Determine the [x, y] coordinate at the center of the cell enclosing the given text.  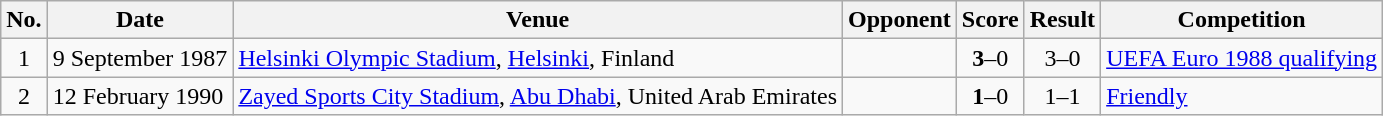
2 [24, 96]
No. [24, 20]
9 September 1987 [140, 58]
1–1 [1062, 96]
UEFA Euro 1988 qualifying [1242, 58]
Zayed Sports City Stadium, Abu Dhabi, United Arab Emirates [538, 96]
1–0 [990, 96]
Result [1062, 20]
Helsinki Olympic Stadium, Helsinki, Finland [538, 58]
Date [140, 20]
12 February 1990 [140, 96]
Venue [538, 20]
Friendly [1242, 96]
1 [24, 58]
Competition [1242, 20]
Opponent [900, 20]
Score [990, 20]
